For the text-containing cell, return its midpoint in [X, Y] coordinate format. 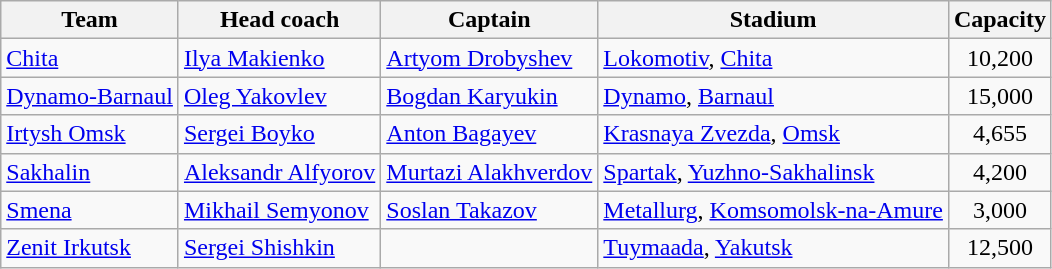
Metallurg, Komsomolsk-na-Amure [774, 210]
Irtysh Omsk [90, 134]
Sergei Boyko [279, 134]
4,655 [1000, 134]
Ilya Makienko [279, 58]
Spartak, Yuzhno-Sakhalinsk [774, 172]
Capacity [1000, 20]
15,000 [1000, 96]
12,500 [1000, 248]
Captain [490, 20]
Bogdan Karyukin [490, 96]
Dynamo, Barnaul [774, 96]
Murtazi Alakhverdov [490, 172]
Dynamo-Barnaul [90, 96]
Mikhail Semyonov [279, 210]
Tuymaada, Yakutsk [774, 248]
Head coach [279, 20]
Stadium [774, 20]
Anton Bagayev [490, 134]
Chita [90, 58]
Lokomotiv, Chita [774, 58]
3,000 [1000, 210]
Sakhalin [90, 172]
4,200 [1000, 172]
10,200 [1000, 58]
Soslan Takazov [490, 210]
Sergei Shishkin [279, 248]
Zenit Irkutsk [90, 248]
Artyom Drobyshev [490, 58]
Smena [90, 210]
Aleksandr Alfyorov [279, 172]
Oleg Yakovlev [279, 96]
Krasnaya Zvezda, Omsk [774, 134]
Team [90, 20]
